Find where the given text appears and provide that cell's center as [X, Y] coordinate. 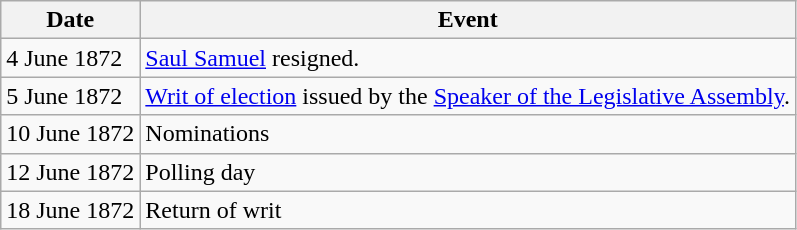
18 June 1872 [70, 210]
Event [468, 20]
Return of writ [468, 210]
5 June 1872 [70, 96]
Writ of election issued by the Speaker of the Legislative Assembly. [468, 96]
4 June 1872 [70, 58]
Saul Samuel resigned. [468, 58]
Polling day [468, 172]
12 June 1872 [70, 172]
10 June 1872 [70, 134]
Nominations [468, 134]
Date [70, 20]
